Capture the cell that displays the provided text and extract its [X, Y] central coordinate. 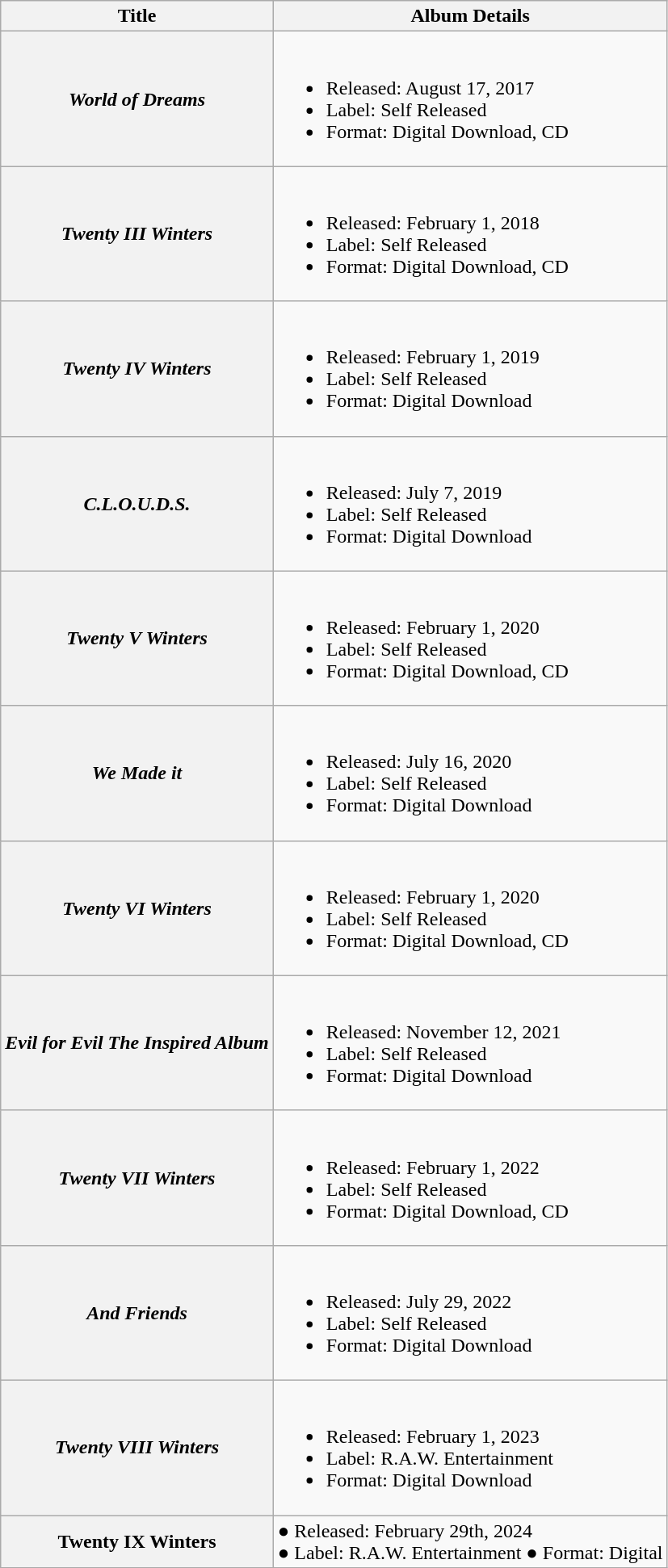
Twenty VIII Winters [137, 1447]
Released: February 1, 2018Label: Self ReleasedFormat: Digital Download, CD [470, 234]
Evil for Evil The Inspired Album [137, 1043]
And Friends [137, 1313]
Twenty III Winters [137, 234]
Twenty V Winters [137, 638]
Album Details [470, 16]
We Made it [137, 774]
Released: February 1, 2023Label: R.A.W. EntertainmentFormat: Digital Download [470, 1447]
Released: August 17, 2017Label: Self ReleasedFormat: Digital Download, CD [470, 99]
Title [137, 16]
Twenty VI Winters [137, 908]
Released: February 1, 2019Label: Self ReleasedFormat: Digital Download [470, 368]
Released: February 1, 2022Label: Self ReleasedFormat: Digital Download, CD [470, 1177]
Released: July 7, 2019Label: Self ReleasedFormat: Digital Download [470, 504]
Twenty VII Winters [137, 1177]
● Released: February 29th, 2024● Label: R.A.W. Entertainment ● Format: Digital [470, 1541]
Released: July 29, 2022Label: Self ReleasedFormat: Digital Download [470, 1313]
Twenty IX Winters [137, 1541]
Released: November 12, 2021 Label: Self ReleasedFormat: Digital Download [470, 1043]
World of Dreams [137, 99]
C.L.O.U.D.S. [137, 504]
Released: July 16, 2020Label: Self ReleasedFormat: Digital Download [470, 774]
Twenty IV Winters [137, 368]
